Output the (X, Y) coordinate of the center of the cell containing the given text.  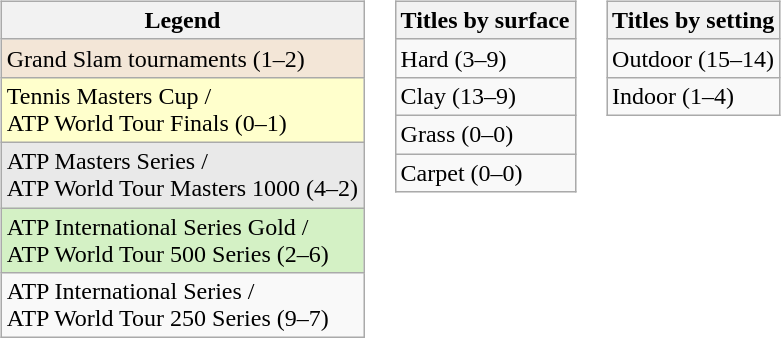
ATP International Series Gold / ATP World Tour 500 Series (2–6) (182, 240)
Grand Slam tournaments (1–2) (182, 58)
Hard (3–9) (485, 58)
ATP Masters Series / ATP World Tour Masters 1000 (4–2) (182, 174)
Outdoor (15–14) (694, 58)
Clay (13–9) (485, 96)
Grass (0–0) (485, 134)
Legend (182, 20)
Titles by setting (694, 20)
Tennis Masters Cup / ATP World Tour Finals (0–1) (182, 110)
Indoor (1–4) (694, 96)
ATP International Series / ATP World Tour 250 Series (9–7) (182, 306)
Titles by surface (485, 20)
Carpet (0–0) (485, 173)
